Find where the given text appears and provide that cell's center as (X, Y) coordinate. 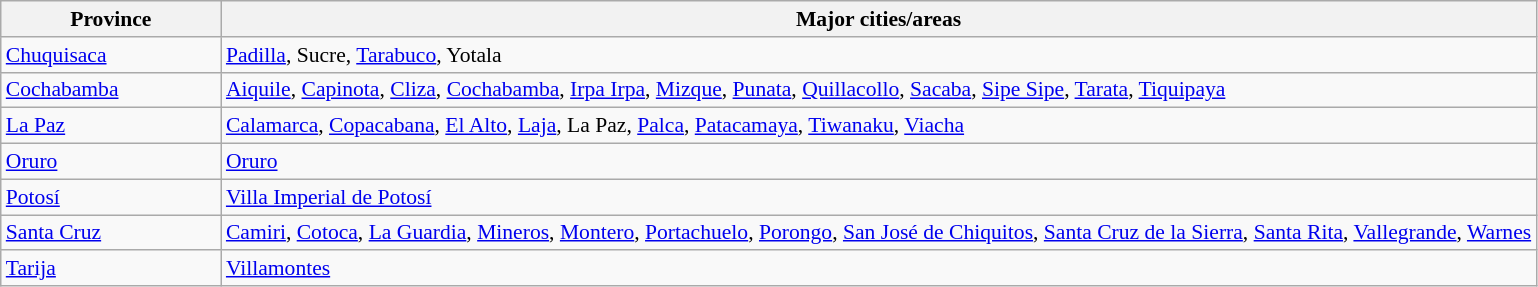
Villamontes (878, 269)
Province (111, 19)
Aiquile, Capinota, Cliza, Cochabamba, Irpa Irpa, Mizque, Punata, Quillacollo, Sacaba, Sipe Sipe, Tarata, Tiquipaya (878, 90)
Villa Imperial de Potosí (878, 197)
Camiri, Cotoca, La Guardia, Mineros, Montero, Portachuelo, Porongo, San José de Chiquitos, Santa Cruz de la Sierra, Santa Rita, Vallegrande, Warnes (878, 233)
Padilla, Sucre, Tarabuco, Yotala (878, 55)
Calamarca, Copacabana, El Alto, Laja, La Paz, Palca, Patacamaya, Tiwanaku, Viacha (878, 126)
Major cities/areas (878, 19)
Chuquisaca (111, 55)
Potosí (111, 197)
Cochabamba (111, 90)
Tarija (111, 269)
Santa Cruz (111, 233)
La Paz (111, 126)
